Find where the given text appears and provide that cell's center as [X, Y] coordinate. 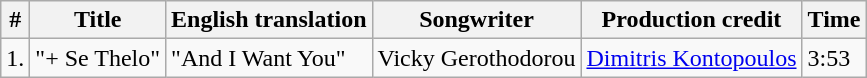
"And I Want You" [269, 58]
Songwriter [476, 20]
Vicky Gerothodorou [476, 58]
Production credit [692, 20]
Dimitris Kontopoulos [692, 58]
# [16, 20]
"+ Se Thelo" [98, 58]
English translation [269, 20]
Time [834, 20]
1. [16, 58]
3:53 [834, 58]
Title [98, 20]
